Output the [x, y] coordinate of the center of the cell containing the given text.  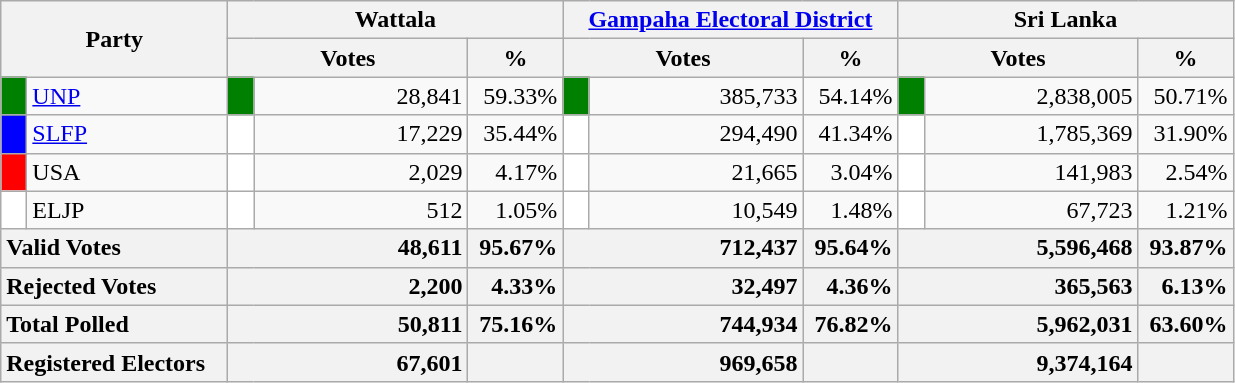
4.33% [516, 286]
63.60% [1186, 324]
50,811 [348, 324]
17,229 [361, 134]
141,983 [1031, 172]
USA [128, 172]
SLFP [128, 134]
Registered Electors [114, 362]
9,374,164 [1018, 362]
76.82% [850, 324]
744,934 [683, 324]
Wattala [396, 20]
3.04% [850, 172]
294,490 [696, 134]
35.44% [516, 134]
28,841 [361, 96]
4.36% [850, 286]
54.14% [850, 96]
75.16% [516, 324]
1.05% [516, 210]
4.17% [516, 172]
1,785,369 [1031, 134]
1.21% [1186, 210]
67,601 [348, 362]
Party [114, 39]
95.64% [850, 248]
UNP [128, 96]
21,665 [696, 172]
6.13% [1186, 286]
2,200 [348, 286]
5,962,031 [1018, 324]
Valid Votes [114, 248]
Total Polled [114, 324]
48,611 [348, 248]
385,733 [696, 96]
Gampaha Electoral District [730, 20]
Rejected Votes [114, 286]
969,658 [683, 362]
31.90% [1186, 134]
Sri Lanka [1066, 20]
ELJP [128, 210]
93.87% [1186, 248]
365,563 [1018, 286]
32,497 [683, 286]
41.34% [850, 134]
95.67% [516, 248]
1.48% [850, 210]
2.54% [1186, 172]
5,596,468 [1018, 248]
10,549 [696, 210]
67,723 [1031, 210]
512 [361, 210]
50.71% [1186, 96]
2,029 [361, 172]
59.33% [516, 96]
2,838,005 [1031, 96]
712,437 [683, 248]
